Determine the (X, Y) coordinate at the center of the cell enclosing the given text.  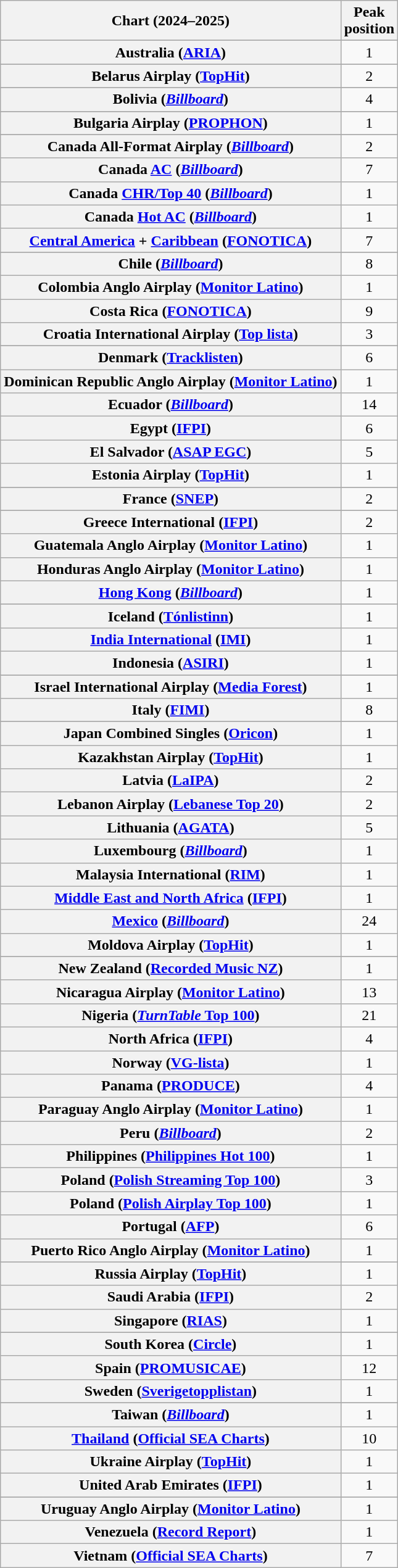
Poland (Polish Airplay Top 100) (170, 1203)
Ecuador (Billboard) (170, 405)
Greece International (IFPI) (170, 522)
Moldova Airplay (TopHit) (170, 945)
Colombia Anglo Airplay (Monitor Latino) (170, 287)
Luxembourg (Billboard) (170, 851)
Paraguay Anglo Airplay (Monitor Latino) (170, 1110)
Malaysia International (RIM) (170, 874)
Canada CHR/Top 40 (Billboard) (170, 193)
Japan Combined Singles (Oricon) (170, 734)
Panama (PRODUCE) (170, 1086)
Ukraine Airplay (TopHit) (170, 1462)
Israel International Airplay (Media Forest) (170, 687)
Lebanon Airplay (Lebanese Top 20) (170, 804)
13 (369, 992)
12 (369, 1367)
9 (369, 310)
24 (369, 921)
Peakposition (369, 21)
Egypt (IFPI) (170, 428)
Iceland (Tónlistinn) (170, 616)
Sweden (Sverigetopplistan) (170, 1391)
New Zealand (Recorded Music NZ) (170, 968)
Singapore (RIAS) (170, 1321)
Honduras Anglo Airplay (Monitor Latino) (170, 569)
Chile (Billboard) (170, 263)
Venezuela (Record Report) (170, 1532)
10 (369, 1438)
Poland (Polish Streaming Top 100) (170, 1180)
Nigeria (TurnTable Top 100) (170, 1015)
Australia (ARIA) (170, 52)
Guatemala Anglo Airplay (Monitor Latino) (170, 545)
El Salvador (ASAP EGC) (170, 452)
Norway (VG-lista) (170, 1062)
Philippines (Philippines Hot 100) (170, 1156)
Taiwan (Billboard) (170, 1414)
Saudi Arabia (IFPI) (170, 1297)
Hong Kong (Billboard) (170, 592)
India International (IMI) (170, 639)
21 (369, 1015)
Mexico (Billboard) (170, 921)
Nicaragua Airplay (Monitor Latino) (170, 992)
North Africa (IFPI) (170, 1039)
Italy (FIMI) (170, 710)
Canada AC (Billboard) (170, 170)
Bulgaria Airplay (PROPHON) (170, 123)
Puerto Rico Anglo Airplay (Monitor Latino) (170, 1250)
Dominican Republic Anglo Airplay (Monitor Latino) (170, 381)
Russia Airplay (TopHit) (170, 1274)
14 (369, 405)
Middle East and North Africa (IFPI) (170, 898)
Denmark (Tracklisten) (170, 358)
Chart (2024–2025) (170, 21)
Central America + Caribbean (FONOTICA) (170, 240)
Canada Hot AC (Billboard) (170, 217)
France (SNEP) (170, 499)
Costa Rica (FONOTICA) (170, 310)
Latvia (LaIPA) (170, 781)
South Korea (Circle) (170, 1344)
Lithuania (AGATA) (170, 828)
United Arab Emirates (IFPI) (170, 1485)
Peru (Billboard) (170, 1133)
Portugal (AFP) (170, 1227)
Estonia Airplay (TopHit) (170, 475)
Spain (PROMUSICAE) (170, 1367)
Bolivia (Billboard) (170, 99)
Uruguay Anglo Airplay (Monitor Latino) (170, 1509)
Indonesia (ASIRI) (170, 663)
Canada All-Format Airplay (Billboard) (170, 146)
Thailand (Official SEA Charts) (170, 1438)
Vietnam (Official SEA Charts) (170, 1556)
Belarus Airplay (TopHit) (170, 76)
Croatia International Airplay (Top lista) (170, 334)
Kazakhstan Airplay (TopHit) (170, 757)
